Identify which cell holds the provided text, then report its [x, y] central coordinate. 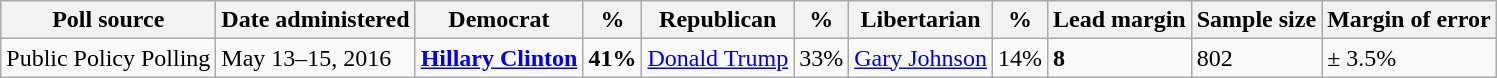
Margin of error [1410, 20]
Sample size [1256, 20]
14% [1020, 58]
802 [1256, 58]
Republican [718, 20]
Lead margin [1119, 20]
8 [1119, 58]
Democrat [499, 20]
Libertarian [921, 20]
33% [822, 58]
May 13–15, 2016 [316, 58]
± 3.5% [1410, 58]
Donald Trump [718, 58]
41% [612, 58]
Date administered [316, 20]
Public Policy Polling [108, 58]
Gary Johnson [921, 58]
Hillary Clinton [499, 58]
Poll source [108, 20]
